Output the (X, Y) coordinate of the center of the cell containing the given text.  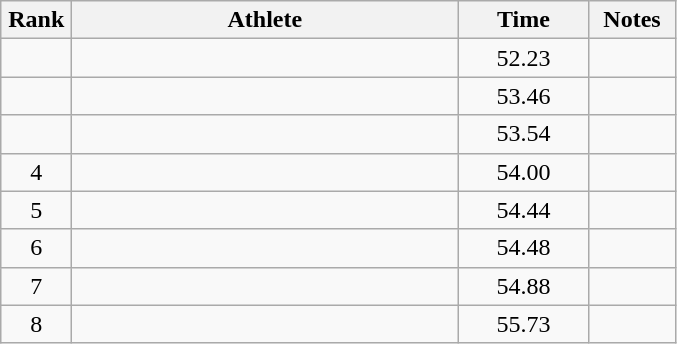
55.73 (524, 324)
53.46 (524, 96)
54.00 (524, 172)
54.44 (524, 210)
6 (36, 248)
5 (36, 210)
Rank (36, 20)
Notes (632, 20)
52.23 (524, 58)
Time (524, 20)
Athlete (265, 20)
54.88 (524, 286)
4 (36, 172)
8 (36, 324)
54.48 (524, 248)
53.54 (524, 134)
7 (36, 286)
